From the cell containing the given text, extract its center point as (X, Y) coordinate. 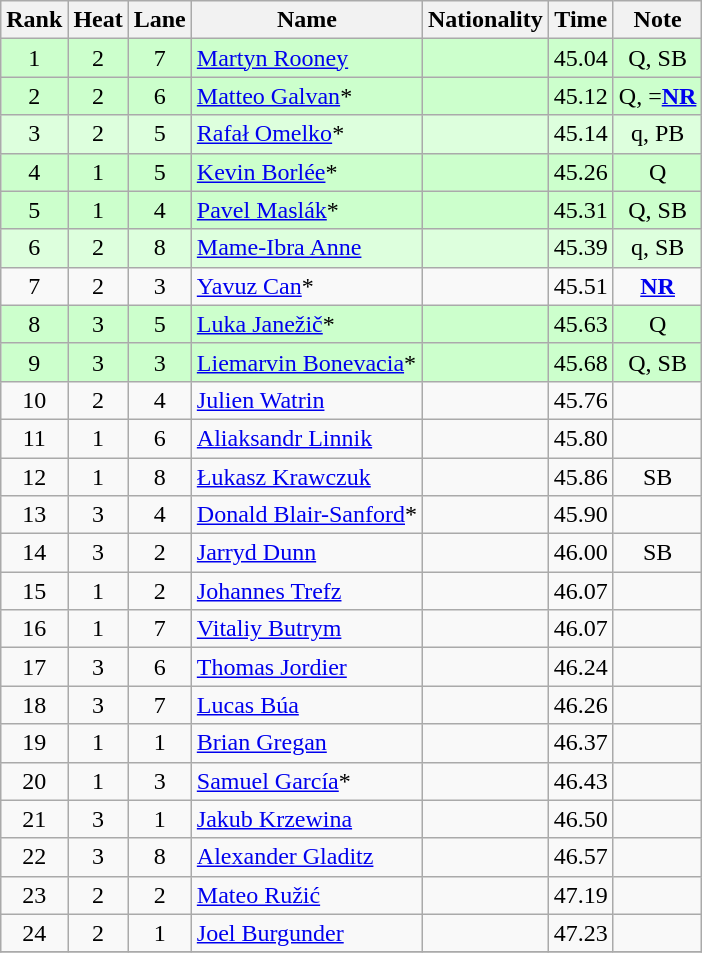
Jarryd Dunn (306, 553)
46.57 (580, 857)
Vitaliy Butrym (306, 629)
NR (658, 286)
Jakub Krzewina (306, 819)
46.24 (580, 667)
18 (34, 705)
Samuel García* (306, 781)
46.26 (580, 705)
16 (34, 629)
Nationality (486, 20)
Aliaksandr Linnik (306, 438)
20 (34, 781)
45.86 (580, 477)
21 (34, 819)
47.19 (580, 895)
46.00 (580, 553)
Matteo Galvan* (306, 96)
45.90 (580, 515)
Note (658, 20)
Johannes Trefz (306, 591)
46.50 (580, 819)
45.68 (580, 362)
Martyn Rooney (306, 58)
Thomas Jordier (306, 667)
Alexander Gladitz (306, 857)
Time (580, 20)
Yavuz Can* (306, 286)
Pavel Maslák* (306, 210)
Q, =NR (658, 96)
45.14 (580, 134)
45.26 (580, 172)
Mateo Ružić (306, 895)
Heat (98, 20)
23 (34, 895)
45.80 (580, 438)
45.39 (580, 248)
Lucas Búa (306, 705)
13 (34, 515)
15 (34, 591)
Łukasz Krawczuk (306, 477)
Julien Watrin (306, 400)
11 (34, 438)
46.43 (580, 781)
Rafał Omelko* (306, 134)
Liemarvin Bonevacia* (306, 362)
Luka Janežič* (306, 324)
14 (34, 553)
45.12 (580, 96)
45.31 (580, 210)
17 (34, 667)
24 (34, 933)
10 (34, 400)
Joel Burgunder (306, 933)
Brian Gregan (306, 743)
45.04 (580, 58)
Kevin Borlée* (306, 172)
Mame-Ibra Anne (306, 248)
q, SB (658, 248)
45.63 (580, 324)
Rank (34, 20)
22 (34, 857)
46.37 (580, 743)
9 (34, 362)
Donald Blair-Sanford* (306, 515)
19 (34, 743)
12 (34, 477)
45.76 (580, 400)
Name (306, 20)
Lane (160, 20)
q, PB (658, 134)
47.23 (580, 933)
45.51 (580, 286)
